Search for the cell housing the specified text and yield its [X, Y] center coordinate. 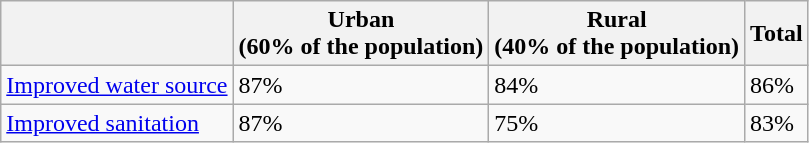
86% [777, 85]
Urban (60% of the population) [361, 34]
84% [617, 85]
Total [777, 34]
75% [617, 123]
Improved water source [117, 85]
Improved sanitation [117, 123]
83% [777, 123]
Rural (40% of the population) [617, 34]
